Output the (X, Y) coordinate of the center of the cell containing the given text.  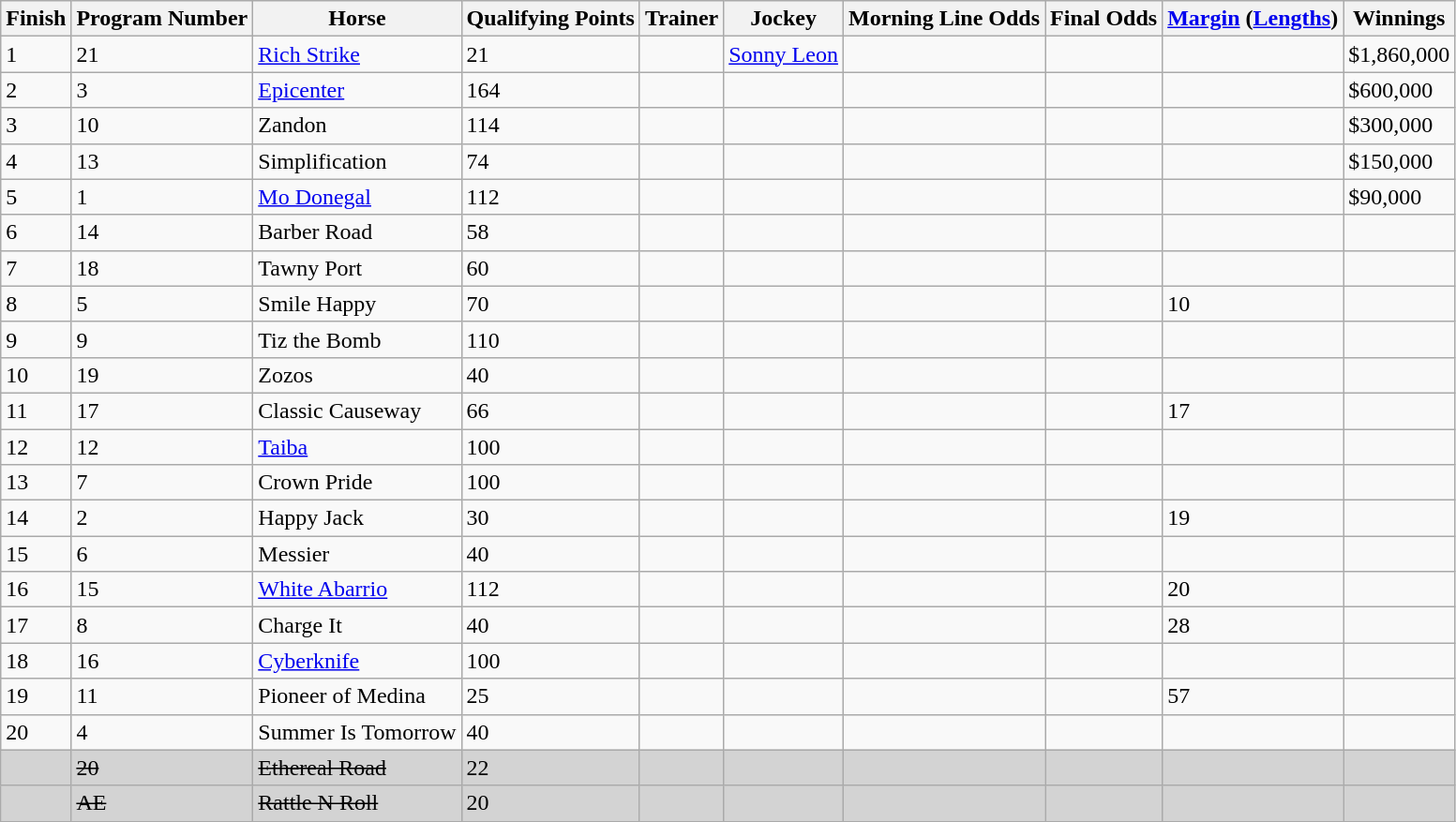
Smile Happy (357, 304)
Simplification (357, 161)
Rattle N Roll (357, 803)
$1,860,000 (1399, 54)
AE (162, 803)
Messier (357, 554)
Crown Pride (357, 483)
Mo Donegal (357, 197)
Tiz the Bomb (357, 339)
58 (550, 232)
Summer Is Tomorrow (357, 732)
$150,000 (1399, 161)
Happy Jack (357, 518)
74 (550, 161)
Charge It (357, 625)
Qualifying Points (550, 19)
Taiba (357, 447)
Cyberknife (357, 661)
30 (550, 518)
Margin (Lengths) (1253, 19)
25 (550, 696)
Classic Causeway (357, 411)
Jockey (784, 19)
$600,000 (1399, 90)
Final Odds (1104, 19)
Morning Line Odds (943, 19)
$300,000 (1399, 126)
Epicenter (357, 90)
Rich Strike (357, 54)
Pioneer of Medina (357, 696)
Zozos (357, 375)
66 (550, 411)
$90,000 (1399, 197)
110 (550, 339)
28 (1253, 625)
60 (550, 268)
Zandon (357, 126)
White Abarrio (357, 590)
Horse (357, 19)
164 (550, 90)
Barber Road (357, 232)
Program Number (162, 19)
70 (550, 304)
Trainer (681, 19)
57 (1253, 696)
114 (550, 126)
Winnings (1399, 19)
Finish (36, 19)
Sonny Leon (784, 54)
Ethereal Road (357, 768)
Tawny Port (357, 268)
22 (550, 768)
